Return (x, y) of the center of cell containing provided text 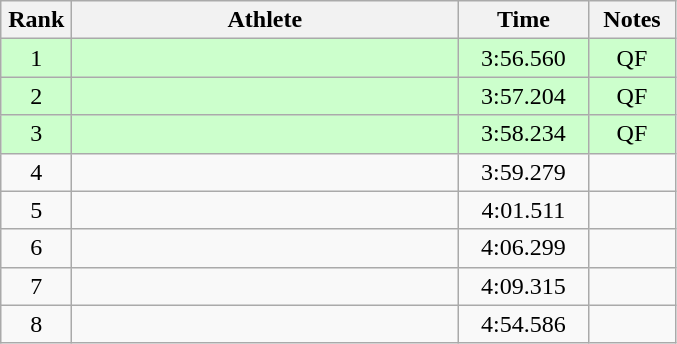
4:54.586 (524, 324)
7 (36, 286)
Athlete (265, 20)
4:09.315 (524, 286)
Rank (36, 20)
8 (36, 324)
2 (36, 96)
1 (36, 58)
3 (36, 134)
3:59.279 (524, 172)
3:57.204 (524, 96)
6 (36, 248)
Notes (632, 20)
4 (36, 172)
4:06.299 (524, 248)
4:01.511 (524, 210)
3:58.234 (524, 134)
5 (36, 210)
Time (524, 20)
3:56.560 (524, 58)
